For the text-containing cell, return its midpoint in [X, Y] coordinate format. 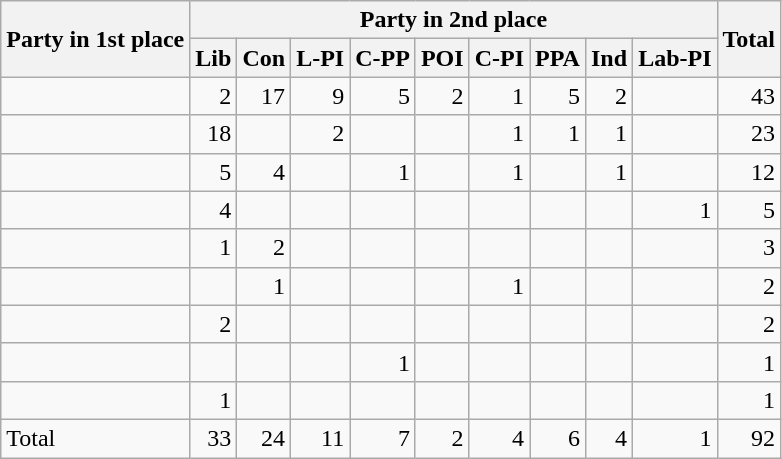
23 [749, 134]
7 [383, 438]
Lib [214, 58]
POI [442, 58]
43 [749, 96]
C-PP [383, 58]
PPA [558, 58]
L-PI [320, 58]
Ind [608, 58]
12 [749, 172]
Con [264, 58]
Party in 1st place [96, 39]
18 [214, 134]
9 [320, 96]
33 [214, 438]
Lab-PI [675, 58]
C-PI [499, 58]
Party in 2nd place [454, 20]
92 [749, 438]
3 [749, 248]
24 [264, 438]
17 [264, 96]
11 [320, 438]
6 [558, 438]
